Output the [X, Y] coordinate of the center of the cell containing the given text.  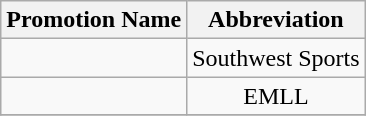
Southwest Sports [276, 58]
EMLL [276, 96]
Abbreviation [276, 20]
Promotion Name [94, 20]
